Extract the [X, Y] coordinate from the center of the cell holding the provided text.  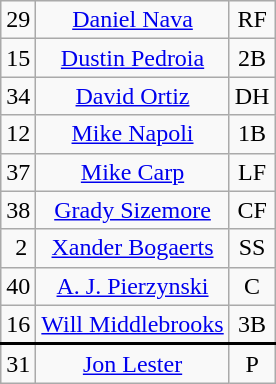
34 [18, 96]
37 [18, 172]
Jon Lester [132, 364]
2 [18, 248]
CF [252, 210]
38 [18, 210]
Will Middlebrooks [132, 324]
2B [252, 58]
Mike Napoli [132, 134]
SS [252, 248]
Grady Sizemore [132, 210]
RF [252, 20]
P [252, 364]
Daniel Nava [132, 20]
29 [18, 20]
Dustin Pedroia [132, 58]
LF [252, 172]
12 [18, 134]
DH [252, 96]
1B [252, 134]
C [252, 286]
16 [18, 324]
40 [18, 286]
Xander Bogaerts [132, 248]
3B [252, 324]
Mike Carp [132, 172]
David Ortiz [132, 96]
31 [18, 364]
A. J. Pierzynski [132, 286]
15 [18, 58]
